Provide the [X, Y] coordinate of the cell's center where the given text is located.  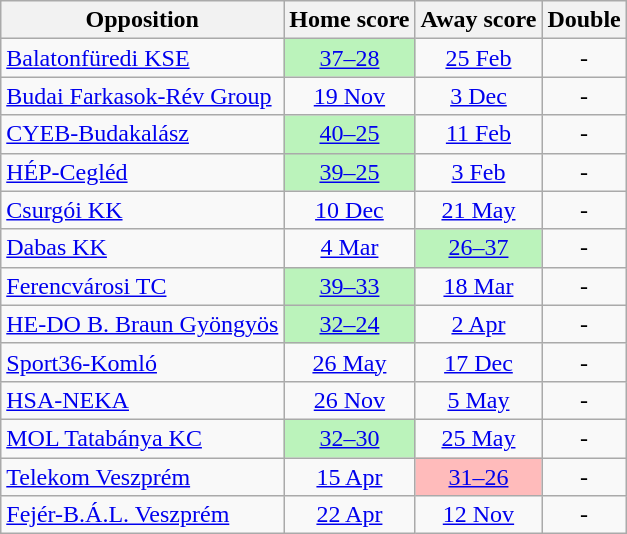
4 Mar [350, 248]
Dabas KK [142, 248]
Telekom Veszprém [142, 477]
Balatonfüredi KSE [142, 58]
39–33 [350, 286]
Sport36-Komló [142, 362]
12 Nov [478, 515]
Home score [350, 20]
21 May [478, 210]
HÉP-Cegléd [142, 172]
2 Apr [478, 324]
Csurgói KK [142, 210]
19 Nov [350, 96]
31–26 [478, 477]
Fejér-B.Á.L. Veszprém [142, 515]
HSA-NEKA [142, 400]
40–25 [350, 134]
3 Feb [478, 172]
Budai Farkasok-Rév Group [142, 96]
26 May [350, 362]
39–25 [350, 172]
25 Feb [478, 58]
15 Apr [350, 477]
25 May [478, 438]
22 Apr [350, 515]
32–24 [350, 324]
10 Dec [350, 210]
Opposition [142, 20]
32–30 [350, 438]
Double [584, 20]
Away score [478, 20]
CYEB-Budakalász [142, 134]
HE-DO B. Braun Gyöngyös [142, 324]
26 Nov [350, 400]
5 May [478, 400]
3 Dec [478, 96]
37–28 [350, 58]
17 Dec [478, 362]
26–37 [478, 248]
18 Mar [478, 286]
MOL Tatabánya KC [142, 438]
11 Feb [478, 134]
Ferencvárosi TC [142, 286]
